Pinpoint the cell where the given text exists, returning its (X, Y) midpoint coordinate. 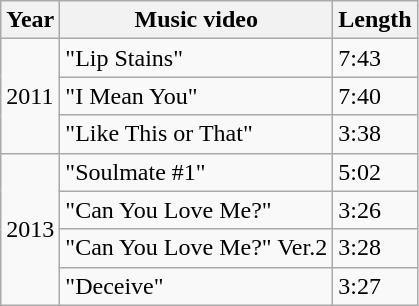
Year (30, 20)
Music video (196, 20)
"I Mean You" (196, 96)
"Deceive" (196, 286)
3:28 (375, 248)
"Can You Love Me?" (196, 210)
3:26 (375, 210)
5:02 (375, 172)
"Like This or That" (196, 134)
3:27 (375, 286)
Length (375, 20)
"Lip Stains" (196, 58)
7:40 (375, 96)
"Can You Love Me?" Ver.2 (196, 248)
2011 (30, 96)
7:43 (375, 58)
"Soulmate #1" (196, 172)
3:38 (375, 134)
2013 (30, 229)
